Detect which cell encompasses the target text, then output its (x, y) center coordinate. 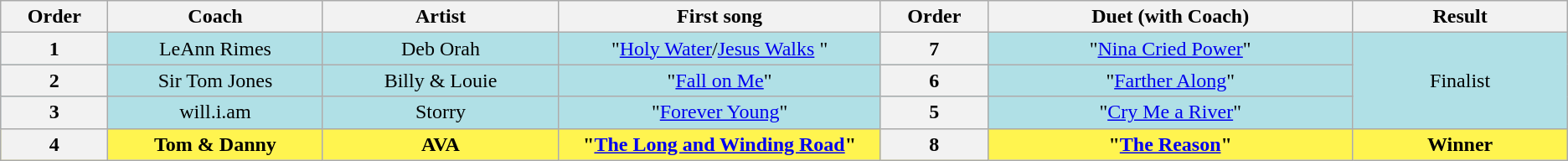
Coach (215, 17)
Result (1460, 17)
"The Long and Winding Road" (720, 144)
7 (934, 49)
Finalist (1460, 80)
"Farther Along" (1170, 80)
Deb Orah (441, 49)
"Nina Cried Power" (1170, 49)
AVA (441, 144)
LeAnn Rimes (215, 49)
Duet (with Coach) (1170, 17)
8 (934, 144)
"The Reason" (1170, 144)
"Fall on Me" (720, 80)
6 (934, 80)
4 (54, 144)
Winner (1460, 144)
1 (54, 49)
First song (720, 17)
2 (54, 80)
"Forever Young" (720, 112)
Artist (441, 17)
3 (54, 112)
"Holy Water/Jesus Walks " (720, 49)
Tom & Danny (215, 144)
Billy & Louie (441, 80)
"Cry Me a River" (1170, 112)
Sir Tom Jones (215, 80)
5 (934, 112)
Storry (441, 112)
will.i.am (215, 112)
